Determine the [X, Y] coordinate at the center of the cell enclosing the given text.  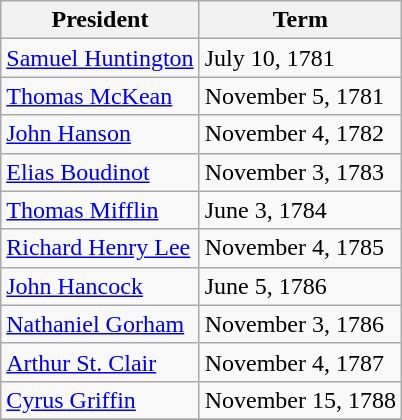
John Hancock [100, 286]
November 3, 1783 [300, 172]
President [100, 20]
Richard Henry Lee [100, 248]
November 4, 1782 [300, 134]
Thomas Mifflin [100, 210]
John Hanson [100, 134]
Cyrus Griffin [100, 400]
Arthur St. Clair [100, 362]
June 5, 1786 [300, 286]
July 10, 1781 [300, 58]
November 4, 1785 [300, 248]
Samuel Huntington [100, 58]
November 3, 1786 [300, 324]
November 5, 1781 [300, 96]
Elias Boudinot [100, 172]
November 4, 1787 [300, 362]
Term [300, 20]
November 15, 1788 [300, 400]
Thomas McKean [100, 96]
June 3, 1784 [300, 210]
Nathaniel Gorham [100, 324]
